For the text-containing cell, return its midpoint in (X, Y) coordinate format. 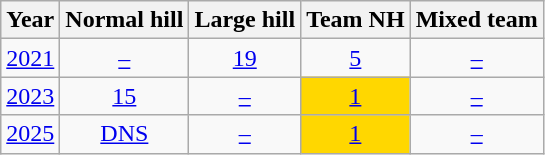
19 (245, 58)
2023 (30, 96)
Large hill (245, 20)
DNS (124, 134)
Year (30, 20)
Mixed team (476, 20)
Team NH (356, 20)
2025 (30, 134)
Normal hill (124, 20)
5 (356, 58)
2021 (30, 58)
15 (124, 96)
